Identify which cell holds the provided text, then report its (x, y) central coordinate. 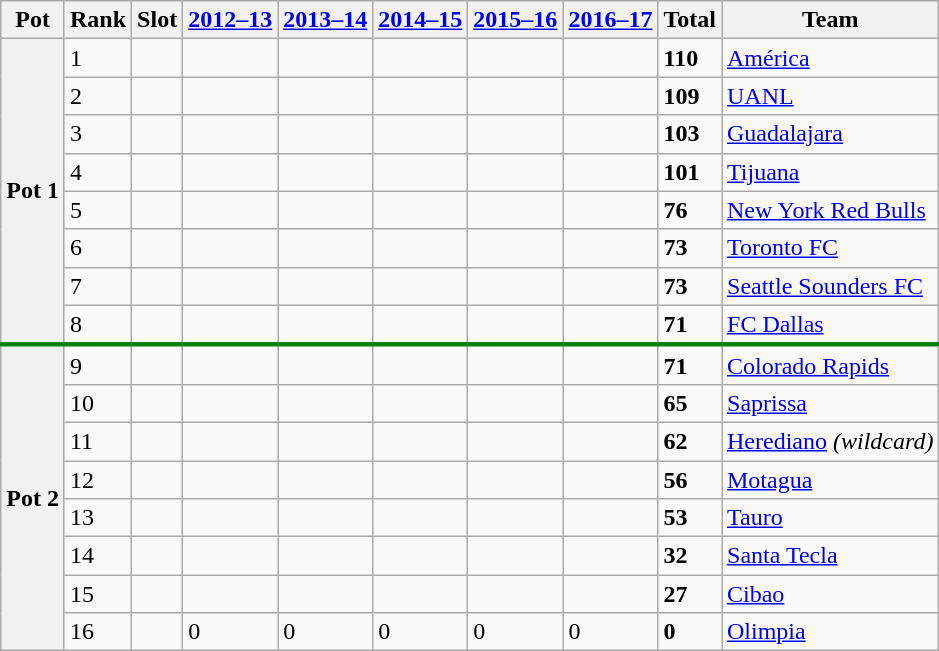
65 (690, 403)
109 (690, 96)
12 (98, 479)
5 (98, 210)
Motagua (830, 479)
53 (690, 518)
32 (690, 556)
Slot (158, 20)
11 (98, 441)
2016–17 (610, 20)
Team (830, 20)
101 (690, 172)
1 (98, 58)
Tijuana (830, 172)
2014–15 (420, 20)
27 (690, 594)
62 (690, 441)
Guadalajara (830, 134)
76 (690, 210)
9 (98, 365)
Seattle Sounders FC (830, 286)
2 (98, 96)
FC Dallas (830, 325)
16 (98, 632)
8 (98, 325)
110 (690, 58)
UANL (830, 96)
Cibao (830, 594)
Colorado Rapids (830, 365)
Santa Tecla (830, 556)
América (830, 58)
Olimpia (830, 632)
Pot 1 (33, 192)
7 (98, 286)
6 (98, 248)
2012–13 (230, 20)
Rank (98, 20)
103 (690, 134)
3 (98, 134)
13 (98, 518)
2015–16 (516, 20)
Total (690, 20)
Saprissa (830, 403)
Pot (33, 20)
10 (98, 403)
New York Red Bulls (830, 210)
4 (98, 172)
14 (98, 556)
Pot 2 (33, 498)
15 (98, 594)
Tauro (830, 518)
Herediano (wildcard) (830, 441)
2013–14 (326, 20)
56 (690, 479)
Toronto FC (830, 248)
